Extract the [X, Y] coordinate from the center of the cell holding the provided text.  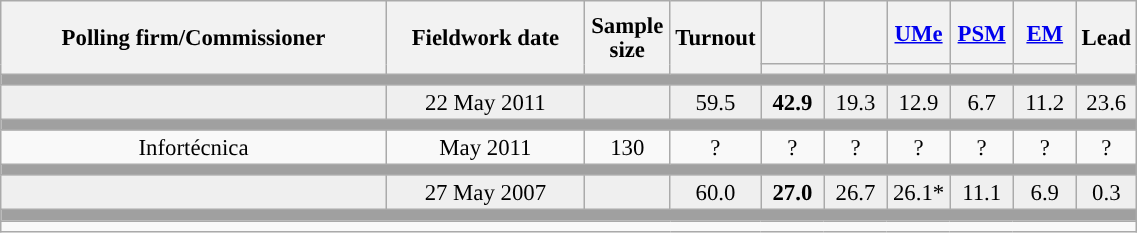
Fieldwork date [485, 38]
27.0 [792, 194]
0.3 [1106, 194]
Lead [1106, 38]
23.6 [1106, 102]
Turnout [716, 38]
May 2011 [485, 148]
11.2 [1044, 102]
26.1* [918, 194]
UMe [918, 32]
Polling firm/Commissioner [194, 38]
Sample size [627, 38]
6.7 [982, 102]
Infortécnica [194, 148]
PSM [982, 32]
EM [1044, 32]
19.3 [856, 102]
27 May 2007 [485, 194]
22 May 2011 [485, 102]
42.9 [792, 102]
6.9 [1044, 194]
60.0 [716, 194]
59.5 [716, 102]
26.7 [856, 194]
11.1 [982, 194]
12.9 [918, 102]
130 [627, 148]
